Output the [X, Y] coordinate of the center of the cell containing the given text.  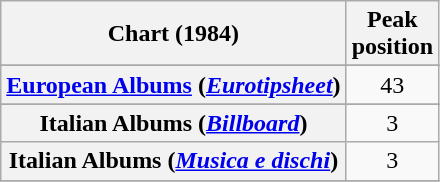
43 [392, 85]
Italian Albums (Musica e dischi) [174, 161]
Peakposition [392, 34]
Chart (1984) [174, 34]
European Albums (Eurotipsheet) [174, 85]
Italian Albums (Billboard) [174, 123]
